Extract the [x, y] coordinate from the center of the cell holding the provided text.  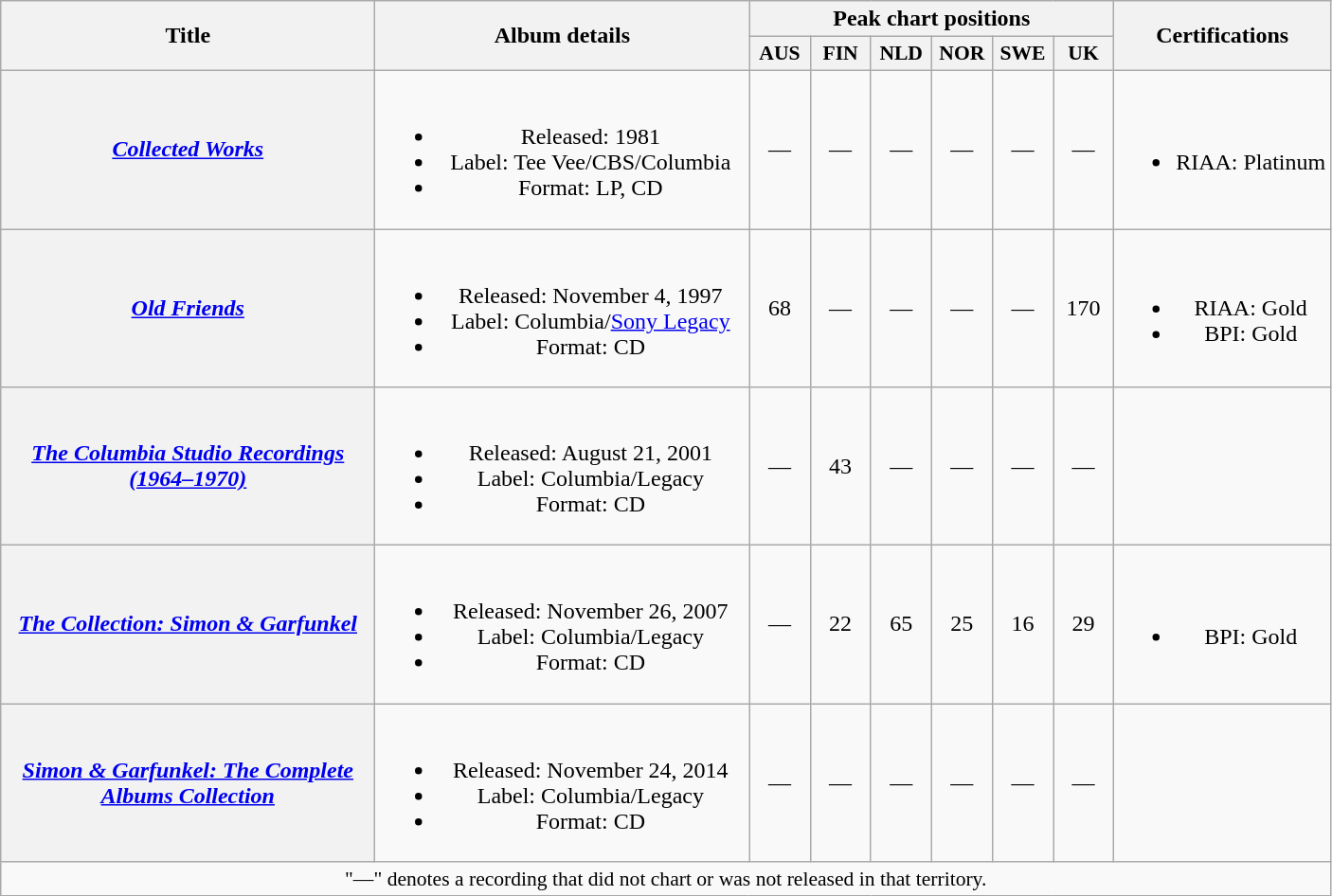
BPI: Gold [1222, 625]
Released: November 26, 2007Label: Columbia/LegacyFormat: CD [563, 625]
UK [1084, 54]
22 [840, 625]
Released: 1981Label: Tee Vee/CBS/ColumbiaFormat: LP, CD [563, 150]
NOR [962, 54]
170 [1084, 309]
Collected Works [188, 150]
AUS [780, 54]
The Collection: Simon & Garfunkel [188, 625]
Old Friends [188, 309]
68 [780, 309]
The Columbia Studio Recordings (1964–1970) [188, 466]
Released: August 21, 2001Label: Columbia/LegacyFormat: CD [563, 466]
FIN [840, 54]
Album details [563, 36]
Simon & Garfunkel: The Complete Albums Collection [188, 782]
NLD [901, 54]
RIAA: Platinum [1222, 150]
Released: November 4, 1997Label: Columbia/Sony LegacyFormat: CD [563, 309]
Certifications [1222, 36]
43 [840, 466]
Peak chart positions [932, 19]
29 [1084, 625]
"—" denotes a recording that did not chart or was not released in that territory. [666, 879]
65 [901, 625]
16 [1022, 625]
Title [188, 36]
Released: November 24, 2014Label: Columbia/LegacyFormat: CD [563, 782]
25 [962, 625]
RIAA: GoldBPI: Gold [1222, 309]
SWE [1022, 54]
